Find where the given text appears and provide that cell's center as (X, Y) coordinate. 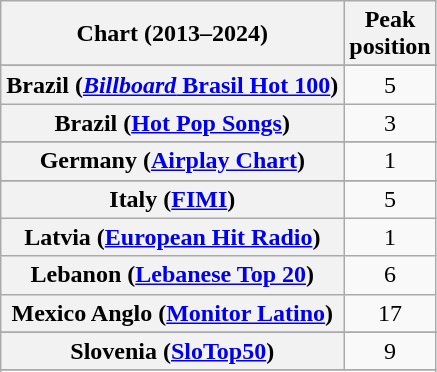
Brazil (Hot Pop Songs) (172, 123)
6 (390, 275)
9 (390, 351)
Lebanon (Lebanese Top 20) (172, 275)
Slovenia (SloTop50) (172, 351)
Germany (Airplay Chart) (172, 161)
Latvia (European Hit Radio) (172, 237)
3 (390, 123)
Peakposition (390, 34)
Italy (FIMI) (172, 199)
Chart (2013–2024) (172, 34)
Brazil (Billboard Brasil Hot 100) (172, 85)
17 (390, 313)
Mexico Anglo (Monitor Latino) (172, 313)
